Extract the (x, y) coordinate from the center of the cell holding the provided text.  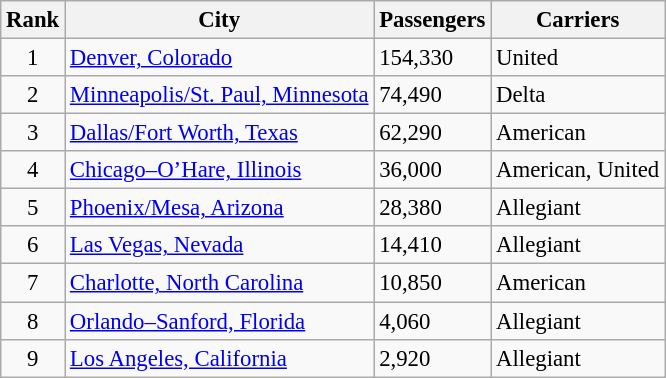
28,380 (432, 208)
Denver, Colorado (220, 58)
United (578, 58)
14,410 (432, 245)
2 (33, 95)
10,850 (432, 283)
7 (33, 283)
Carriers (578, 20)
Charlotte, North Carolina (220, 283)
154,330 (432, 58)
City (220, 20)
6 (33, 245)
Minneapolis/St. Paul, Minnesota (220, 95)
American, United (578, 170)
Rank (33, 20)
Los Angeles, California (220, 358)
2,920 (432, 358)
9 (33, 358)
74,490 (432, 95)
3 (33, 133)
Las Vegas, Nevada (220, 245)
Phoenix/Mesa, Arizona (220, 208)
4 (33, 170)
36,000 (432, 170)
1 (33, 58)
Chicago–O’Hare, Illinois (220, 170)
Passengers (432, 20)
Orlando–Sanford, Florida (220, 321)
5 (33, 208)
Dallas/Fort Worth, Texas (220, 133)
62,290 (432, 133)
Delta (578, 95)
8 (33, 321)
4,060 (432, 321)
